For the text-containing cell, return its midpoint in (x, y) coordinate format. 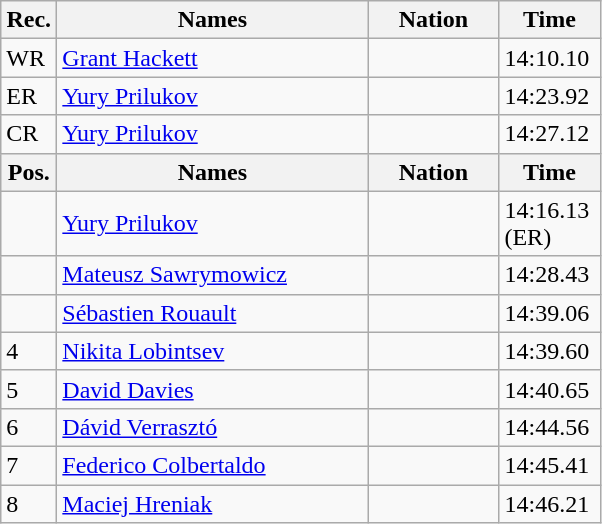
Maciej Hreniak (212, 503)
Nikita Lobintsev (212, 351)
14:28.43 (550, 275)
14:46.21 (550, 503)
14:27.12 (550, 134)
Sébastien Rouault (212, 313)
14:44.56 (550, 427)
5 (29, 389)
Rec. (29, 20)
WR (29, 58)
14:39.06 (550, 313)
14:45.41 (550, 465)
Pos. (29, 172)
7 (29, 465)
14:23.92 (550, 96)
ER (29, 96)
14:40.65 (550, 389)
14:16.13 (ER) (550, 224)
Dávid Verrasztó (212, 427)
Federico Colbertaldo (212, 465)
Grant Hackett (212, 58)
David Davies (212, 389)
6 (29, 427)
Mateusz Sawrymowicz (212, 275)
14:10.10 (550, 58)
4 (29, 351)
CR (29, 134)
14:39.60 (550, 351)
8 (29, 503)
